For the text-containing cell, return its midpoint in [x, y] coordinate format. 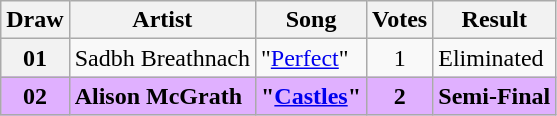
Artist [162, 20]
"Castles" [310, 96]
Song [310, 20]
Result [494, 20]
1 [400, 58]
01 [35, 58]
Sadbh Breathnach [162, 58]
Draw [35, 20]
Eliminated [494, 58]
2 [400, 96]
Semi-Final [494, 96]
02 [35, 96]
Votes [400, 20]
"Perfect" [310, 58]
Alison McGrath [162, 96]
